Find where the given text appears and provide that cell's center as (X, Y) coordinate. 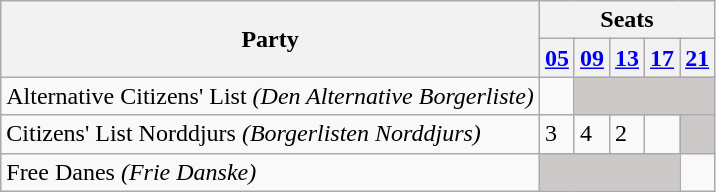
09 (592, 58)
13 (626, 58)
Party (270, 39)
3 (556, 134)
Citizens' List Norddjurs (Borgerlisten Norddjurs) (270, 134)
Free Danes (Frie Danske) (270, 172)
Seats (626, 20)
05 (556, 58)
21 (698, 58)
17 (662, 58)
Alternative Citizens' List (Den Alternative Borgerliste) (270, 96)
4 (592, 134)
2 (626, 134)
